Output the (x, y) coordinate of the center of the cell containing the given text.  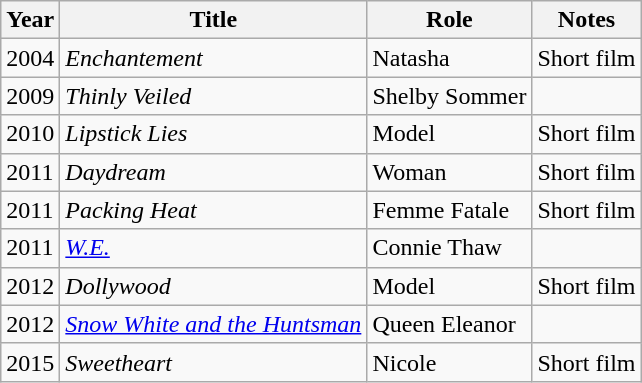
Packing Heat (214, 210)
Notes (586, 20)
2015 (30, 362)
W.E. (214, 248)
Enchantement (214, 58)
Role (450, 20)
Nicole (450, 362)
Year (30, 20)
Dollywood (214, 286)
2004 (30, 58)
Woman (450, 172)
Femme Fatale (450, 210)
Connie Thaw (450, 248)
Lipstick Lies (214, 134)
2010 (30, 134)
Daydream (214, 172)
Snow White and the Huntsman (214, 324)
Thinly Veiled (214, 96)
Shelby Sommer (450, 96)
Sweetheart (214, 362)
Title (214, 20)
Natasha (450, 58)
2009 (30, 96)
Queen Eleanor (450, 324)
